From the cell containing the given text, extract its center point as [X, Y] coordinate. 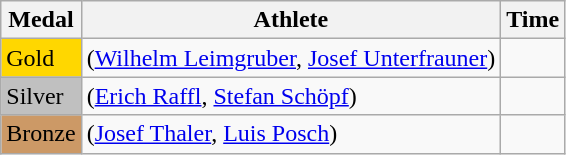
Athlete [291, 20]
Silver [41, 96]
Gold [41, 58]
Bronze [41, 134]
(Erich Raffl, Stefan Schöpf) [291, 96]
(Wilhelm Leimgruber, Josef Unterfrauner) [291, 58]
Medal [41, 20]
Time [533, 20]
(Josef Thaler, Luis Posch) [291, 134]
